Locate the cell with the specified text and output its (X, Y) center coordinate. 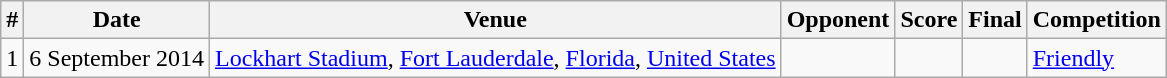
Lockhart Stadium, Fort Lauderdale, Florida, United States (496, 58)
# (12, 20)
Opponent (838, 20)
Score (929, 20)
1 (12, 58)
Venue (496, 20)
Friendly (1096, 58)
6 September 2014 (117, 58)
Final (995, 20)
Date (117, 20)
Competition (1096, 20)
